Identify which cell holds the provided text, then report its (X, Y) central coordinate. 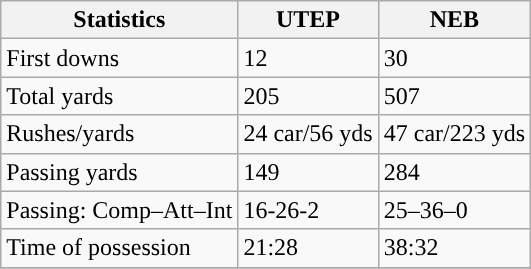
First downs (120, 58)
12 (308, 58)
Passing yards (120, 172)
205 (308, 96)
Passing: Comp–Att–Int (120, 210)
284 (454, 172)
Rushes/yards (120, 134)
30 (454, 58)
Total yards (120, 96)
507 (454, 96)
47 car/223 yds (454, 134)
Statistics (120, 20)
NEB (454, 20)
24 car/56 yds (308, 134)
149 (308, 172)
16-26-2 (308, 210)
UTEP (308, 20)
Time of possession (120, 248)
21:28 (308, 248)
38:32 (454, 248)
25–36–0 (454, 210)
